Identify which cell holds the provided text, then report its [X, Y] central coordinate. 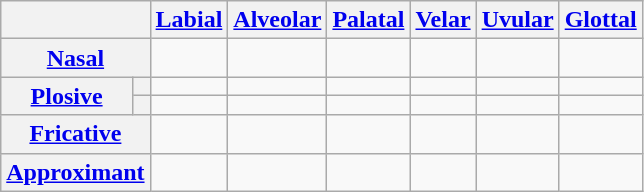
Labial [189, 20]
Nasal [76, 58]
Velar [443, 20]
Approximant [76, 172]
Uvular [518, 20]
Palatal [368, 20]
Glottal [600, 20]
Plosive [67, 96]
Alveolar [278, 20]
Fricative [76, 134]
